Capture the cell that displays the provided text and extract its (x, y) central coordinate. 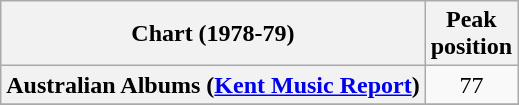
Australian Albums (Kent Music Report) (213, 85)
Chart (1978-79) (213, 34)
77 (471, 85)
Peakposition (471, 34)
